Determine the (X, Y) coordinate at the center of the cell enclosing the given text.  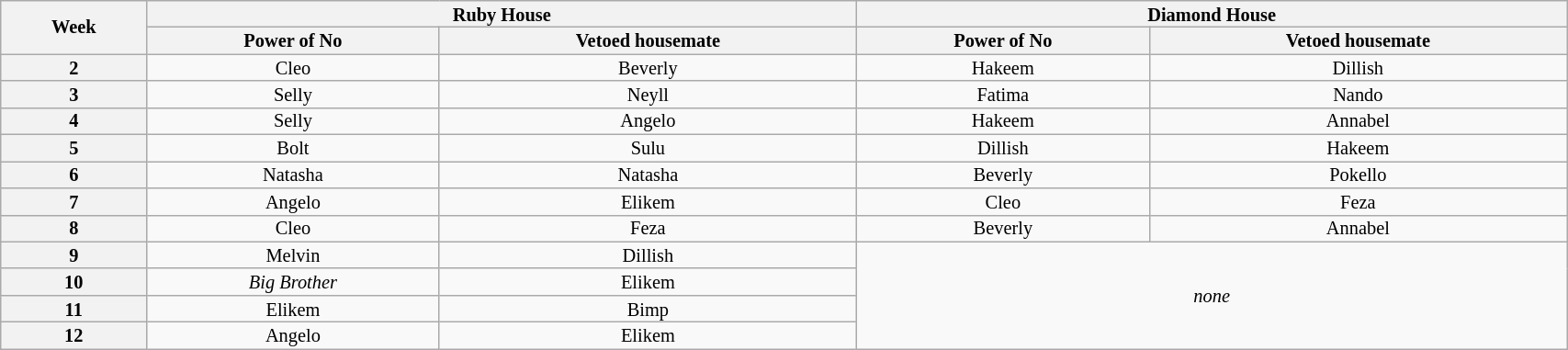
Week (73, 27)
Nando (1358, 94)
Diamond House (1213, 13)
5 (73, 147)
9 (73, 255)
11 (73, 309)
8 (73, 228)
Big Brother (293, 281)
Bolt (293, 147)
4 (73, 121)
7 (73, 200)
2 (73, 68)
3 (73, 94)
Ruby House (502, 13)
Melvin (293, 255)
Fatima (1003, 94)
Bimp (649, 309)
Pokello (1358, 175)
6 (73, 175)
12 (73, 334)
10 (73, 281)
none (1213, 296)
Sulu (649, 147)
Neyll (649, 94)
